Capture the cell that displays the provided text and extract its (X, Y) central coordinate. 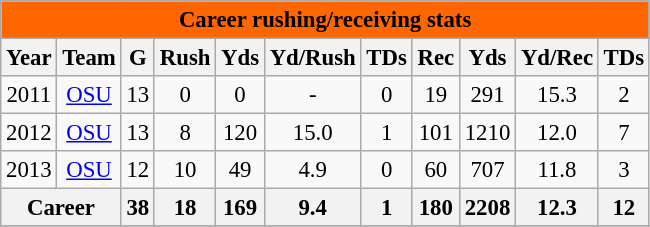
12.3 (558, 208)
15.0 (312, 133)
Yd/Rec (558, 58)
2013 (29, 170)
Rush (184, 58)
49 (240, 170)
G (138, 58)
707 (487, 170)
60 (436, 170)
101 (436, 133)
Career rushing/receiving stats (326, 20)
2012 (29, 133)
9.4 (312, 208)
11.8 (558, 170)
2208 (487, 208)
120 (240, 133)
7 (624, 133)
2011 (29, 95)
Career (61, 208)
4.9 (312, 170)
38 (138, 208)
169 (240, 208)
8 (184, 133)
15.3 (558, 95)
10 (184, 170)
18 (184, 208)
3 (624, 170)
Team (89, 58)
Year (29, 58)
12.0 (558, 133)
180 (436, 208)
Rec (436, 58)
19 (436, 95)
Yd/Rush (312, 58)
1210 (487, 133)
- (312, 95)
2 (624, 95)
291 (487, 95)
